Pinpoint the cell where the given text exists, returning its (X, Y) midpoint coordinate. 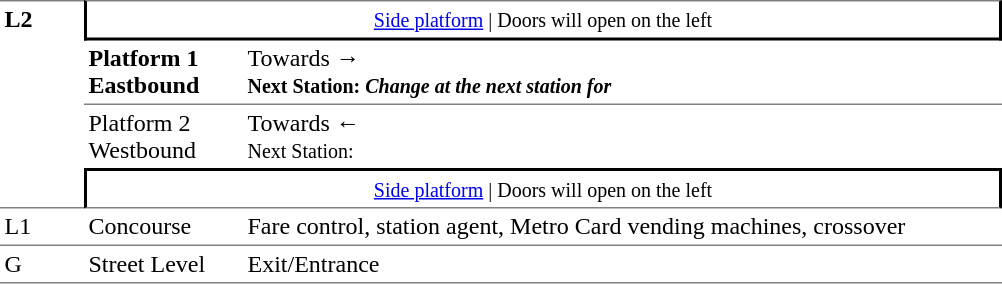
L2 (42, 104)
Towards → Next Station: Change at the next station for (622, 72)
G (42, 264)
Fare control, station agent, Metro Card vending machines, crossover (622, 226)
Platform 1Eastbound (164, 72)
Platform 2Westbound (164, 136)
Exit/Entrance (622, 264)
Towards ← Next Station: (622, 136)
L1 (42, 226)
Concourse (164, 226)
Street Level (164, 264)
